Return [x, y] of the center of cell containing provided text 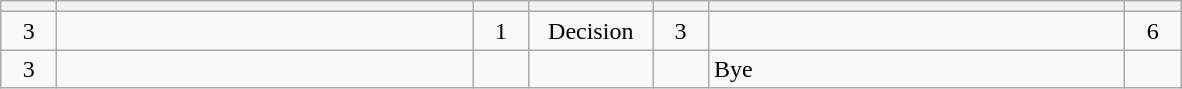
1 [501, 31]
6 [1153, 31]
Decision [591, 31]
Bye [917, 69]
